Return the (X, Y) coordinate for the center point of the cell that contains the specified text.  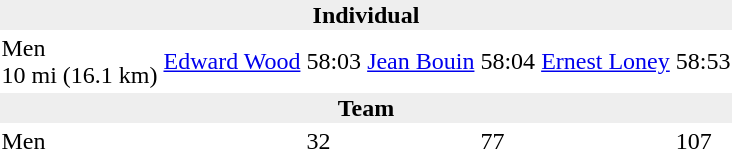
58:53 (703, 62)
Edward Wood (232, 62)
58:04 (508, 62)
58:03 (334, 62)
Men10 mi (16.1 km) (80, 62)
Team (366, 108)
Individual (366, 15)
Jean Bouin (421, 62)
Ernest Loney (606, 62)
